Scan for the cell matching the given text and deliver its (x, y) coordinate at center. 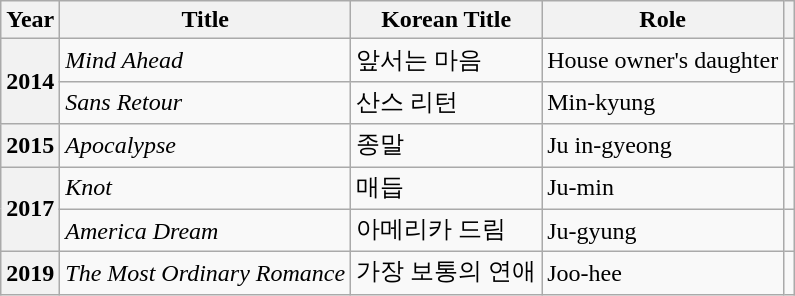
2017 (30, 208)
Min-kyung (663, 102)
2019 (30, 274)
House owner's daughter (663, 60)
2015 (30, 146)
Knot (206, 188)
Joo-hee (663, 274)
Mind Ahead (206, 60)
2014 (30, 82)
앞서는 마음 (446, 60)
Title (206, 20)
매듭 (446, 188)
Ju-min (663, 188)
Ju-gyung (663, 230)
Apocalypse (206, 146)
Ju in-gyeong (663, 146)
Korean Title (446, 20)
가장 보통의 연애 (446, 274)
종말 (446, 146)
산스 리턴 (446, 102)
The Most Ordinary Romance (206, 274)
Role (663, 20)
America Dream (206, 230)
Sans Retour (206, 102)
아메리카 드림 (446, 230)
Year (30, 20)
